From the cell containing the given text, extract its center point as [X, Y] coordinate. 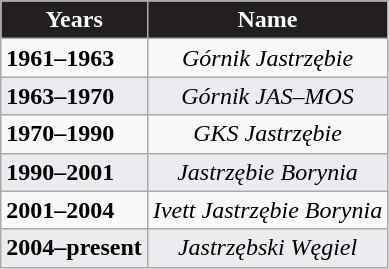
2004–present [74, 248]
Jastrzębie Borynia [267, 172]
Górnik JAS–MOS [267, 96]
1963–1970 [74, 96]
Years [74, 20]
Name [267, 20]
1970–1990 [74, 134]
1990–2001 [74, 172]
1961–1963 [74, 58]
Jastrzębski Węgiel [267, 248]
GKS Jastrzębie [267, 134]
Górnik Jastrzębie [267, 58]
Ivett Jastrzębie Borynia [267, 210]
2001–2004 [74, 210]
